Extract the (x, y) coordinate from the center of the cell holding the provided text.  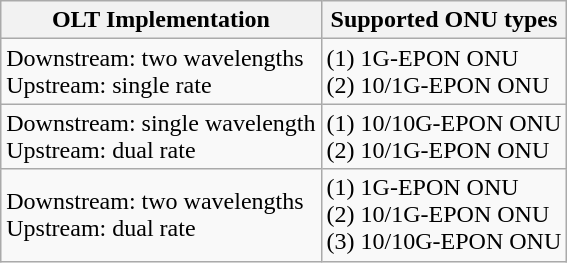
(1) 10/10G-EPON ONU(2) 10/1G-EPON ONU (444, 136)
(1) 1G-EPON ONU(2) 10/1G-EPON ONU (444, 72)
(1) 1G-EPON ONU(2) 10/1G-EPON ONU(3) 10/10G-EPON ONU (444, 215)
Downstream: two wavelengthsUpstream: dual rate (161, 215)
OLT Implementation (161, 20)
Downstream: single wavelengthUpstream: dual rate (161, 136)
Downstream: two wavelengthsUpstream: single rate (161, 72)
Supported ONU types (444, 20)
